Extract the [x, y] coordinate from the center of the cell holding the provided text.  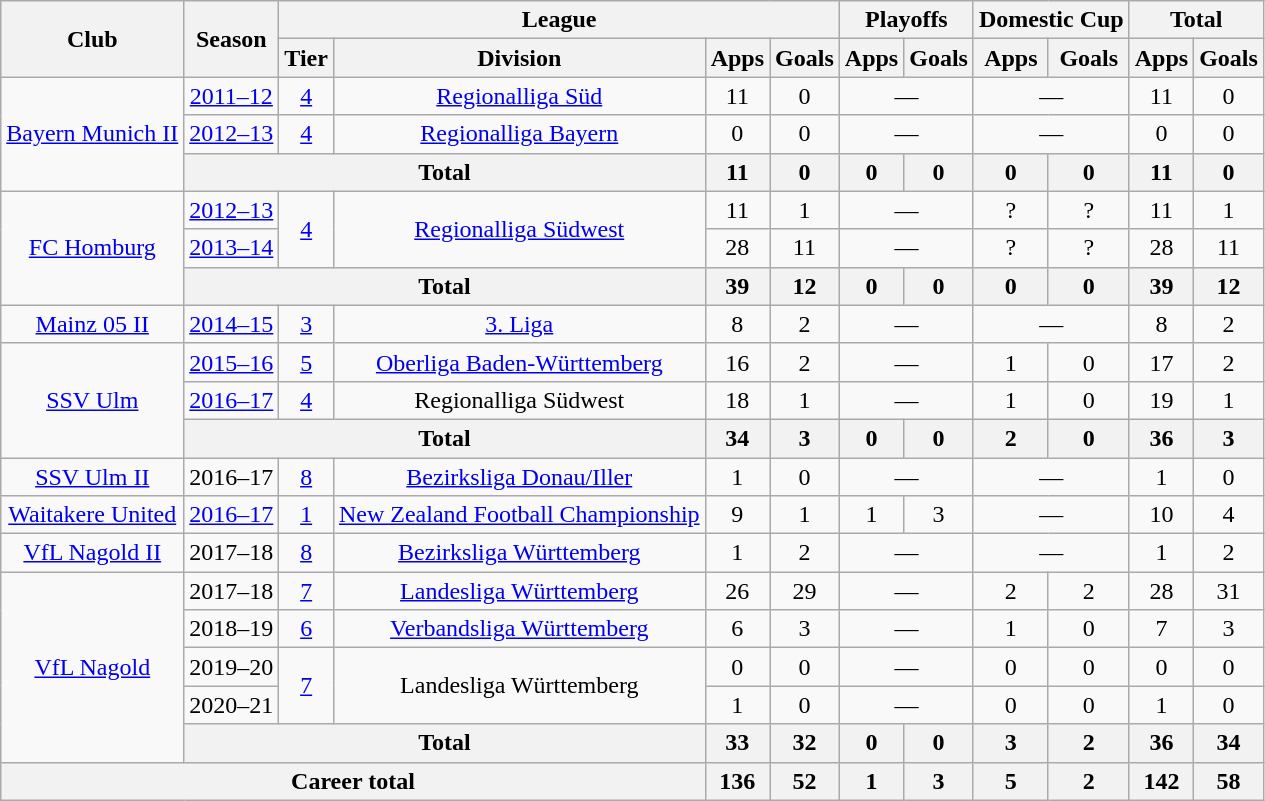
New Zealand Football Championship [519, 515]
Playoffs [906, 20]
Regionalliga Bayern [519, 134]
Career total [353, 781]
Tier [306, 58]
9 [737, 515]
Bezirksliga Württemberg [519, 553]
FC Homburg [92, 248]
2020–21 [232, 705]
58 [1229, 781]
2013–14 [232, 248]
Club [92, 39]
Division [519, 58]
142 [1161, 781]
19 [1161, 400]
32 [805, 743]
2019–20 [232, 667]
Bezirksliga Donau/Iller [519, 477]
Regionalliga Süd [519, 96]
31 [1229, 591]
Bayern Munich II [92, 134]
26 [737, 591]
SSV Ulm II [92, 477]
2011–12 [232, 96]
2018–19 [232, 629]
Season [232, 39]
136 [737, 781]
Mainz 05 II [92, 324]
Verbandsliga Württemberg [519, 629]
2015–16 [232, 362]
Oberliga Baden-Württemberg [519, 362]
Domestic Cup [1051, 20]
SSV Ulm [92, 400]
17 [1161, 362]
16 [737, 362]
18 [737, 400]
29 [805, 591]
League [559, 20]
2014–15 [232, 324]
10 [1161, 515]
VfL Nagold II [92, 553]
VfL Nagold [92, 667]
52 [805, 781]
33 [737, 743]
Waitakere United [92, 515]
3. Liga [519, 324]
